Locate the cell with the specified text and output its (X, Y) center coordinate. 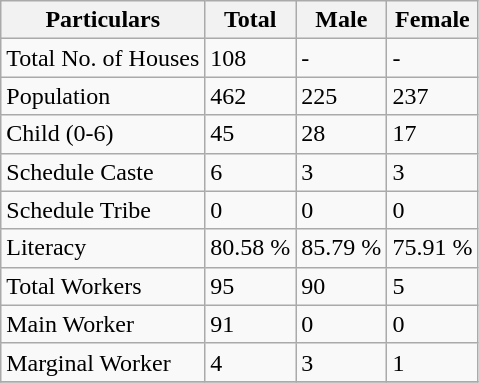
Male (342, 20)
4 (250, 362)
91 (250, 324)
90 (342, 286)
108 (250, 58)
Child (0-6) (103, 134)
6 (250, 172)
Total No. of Houses (103, 58)
Schedule Tribe (103, 210)
85.79 % (342, 248)
Total (250, 20)
Schedule Caste (103, 172)
Main Worker (103, 324)
Particulars (103, 20)
225 (342, 96)
237 (432, 96)
75.91 % (432, 248)
28 (342, 134)
95 (250, 286)
462 (250, 96)
Female (432, 20)
Literacy (103, 248)
Marginal Worker (103, 362)
5 (432, 286)
17 (432, 134)
80.58 % (250, 248)
45 (250, 134)
Total Workers (103, 286)
Population (103, 96)
1 (432, 362)
